Locate the cell with the specified text and output its (X, Y) center coordinate. 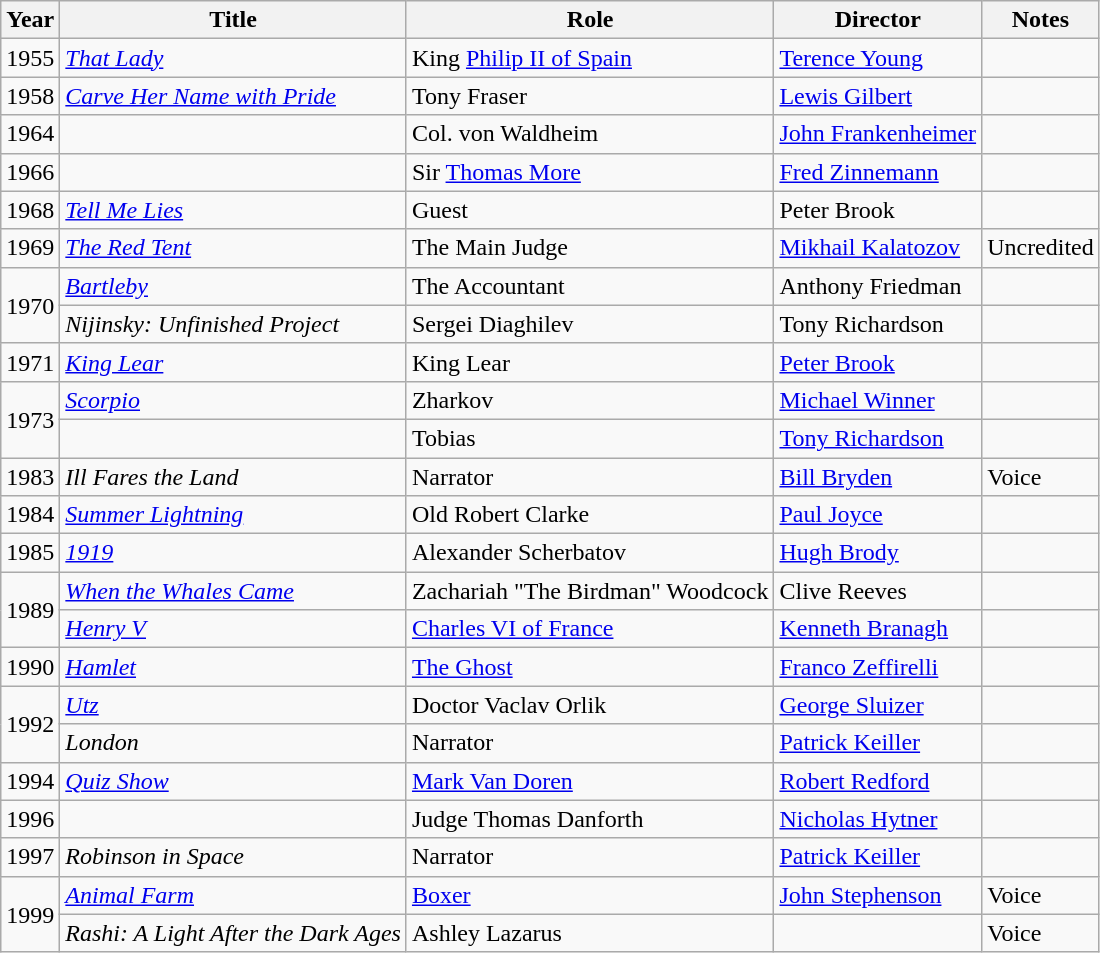
1973 (30, 419)
1968 (30, 210)
Lewis Gilbert (878, 96)
Nicholas Hytner (878, 819)
1969 (30, 248)
Hugh Brody (878, 553)
Role (590, 20)
Director (878, 20)
Guest (590, 210)
Sergei Diaghilev (590, 324)
Robert Redford (878, 781)
Col. von Waldheim (590, 134)
Paul Joyce (878, 515)
Anthony Friedman (878, 286)
Uncredited (1041, 248)
1955 (30, 58)
Utz (234, 705)
Doctor Vaclav Orlik (590, 705)
George Sluizer (878, 705)
1989 (30, 610)
The Accountant (590, 286)
Title (234, 20)
Sir Thomas More (590, 172)
Old Robert Clarke (590, 515)
Rashi: A Light After the Dark Ages (234, 933)
Franco Zeffirelli (878, 667)
London (234, 743)
Charles VI of France (590, 629)
Ill Fares the Land (234, 477)
1984 (30, 515)
That Lady (234, 58)
1919 (234, 553)
1964 (30, 134)
1992 (30, 724)
1994 (30, 781)
John Stephenson (878, 895)
Animal Farm (234, 895)
Zachariah "The Birdman" Woodcock (590, 591)
Clive Reeves (878, 591)
1958 (30, 96)
Ashley Lazarus (590, 933)
John Frankenheimer (878, 134)
Tony Fraser (590, 96)
Fred Zinnemann (878, 172)
Terence Young (878, 58)
Mark Van Doren (590, 781)
Zharkov (590, 400)
Kenneth Branagh (878, 629)
Carve Her Name with Pride (234, 96)
Michael Winner (878, 400)
Nijinsky: Unfinished Project (234, 324)
Henry V (234, 629)
King Philip II of Spain (590, 58)
The Red Tent (234, 248)
Mikhail Kalatozov (878, 248)
Alexander Scherbatov (590, 553)
1996 (30, 819)
Quiz Show (234, 781)
Judge Thomas Danforth (590, 819)
1966 (30, 172)
1970 (30, 305)
1985 (30, 553)
Robinson in Space (234, 857)
Summer Lightning (234, 515)
The Ghost (590, 667)
Scorpio (234, 400)
Bill Bryden (878, 477)
The Main Judge (590, 248)
Year (30, 20)
Boxer (590, 895)
1971 (30, 362)
Bartleby (234, 286)
Notes (1041, 20)
Hamlet (234, 667)
Tobias (590, 438)
1999 (30, 914)
1983 (30, 477)
1990 (30, 667)
1997 (30, 857)
Tell Me Lies (234, 210)
When the Whales Came (234, 591)
